Capture the cell that displays the provided text and extract its (x, y) central coordinate. 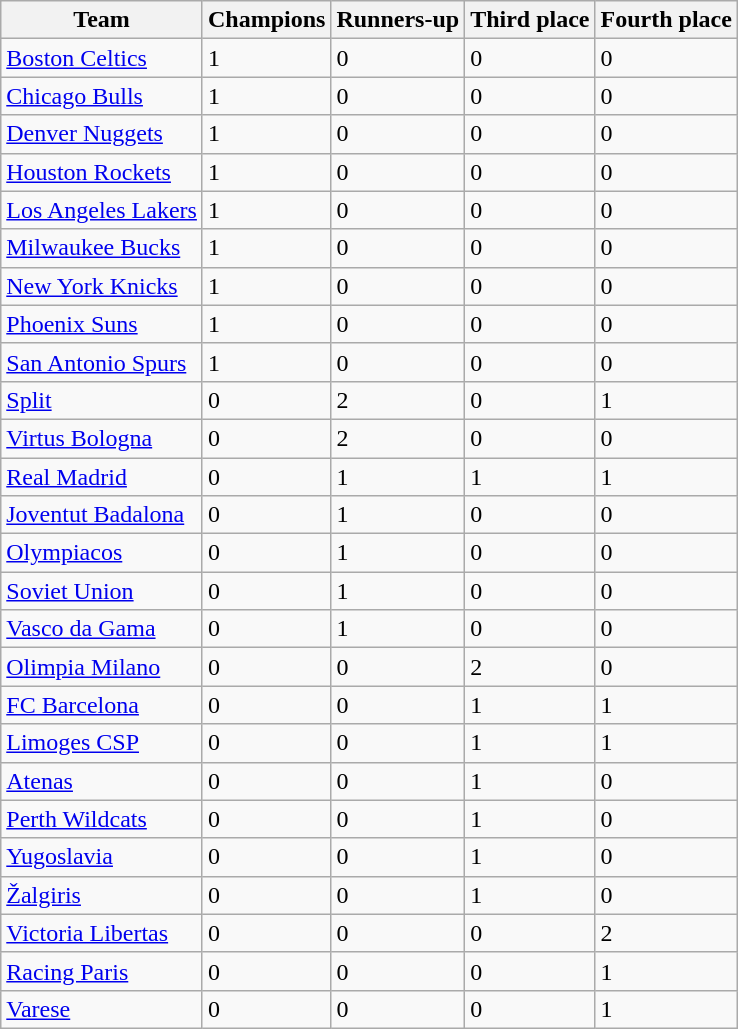
Houston Rockets (102, 172)
Žalgiris (102, 895)
Vasco da Gama (102, 629)
New York Knicks (102, 286)
Racing Paris (102, 971)
Boston Celtics (102, 58)
Milwaukee Bucks (102, 248)
Limoges CSP (102, 743)
Champions (266, 20)
Phoenix Suns (102, 324)
San Antonio Spurs (102, 362)
Joventut Badalona (102, 515)
Atenas (102, 781)
Third place (530, 20)
Perth Wildcats (102, 819)
Victoria Libertas (102, 933)
Yugoslavia (102, 857)
Real Madrid (102, 477)
Runners-up (398, 20)
Varese (102, 1009)
Virtus Bologna (102, 438)
Chicago Bulls (102, 96)
FC Barcelona (102, 705)
Olimpia Milano (102, 667)
Soviet Union (102, 591)
Team (102, 20)
Fourth place (666, 20)
Split (102, 400)
Olympiacos (102, 553)
Los Angeles Lakers (102, 210)
Denver Nuggets (102, 134)
